Extract the [x, y] coordinate from the center of the cell holding the provided text.  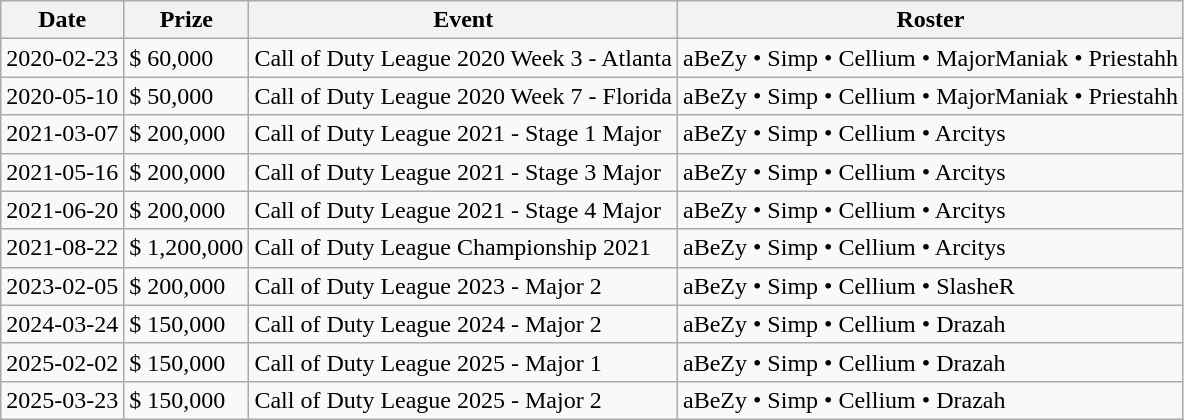
2020-05-10 [62, 96]
Call of Duty League 2020 Week 7 - Florida [464, 96]
Call of Duty League 2024 - Major 2 [464, 324]
Prize [186, 20]
2024-03-24 [62, 324]
2020-02-23 [62, 58]
Call of Duty League 2020 Week 3 - Atlanta [464, 58]
Call of Duty League 2021 - Stage 1 Major [464, 134]
2021-06-20 [62, 210]
2023-02-05 [62, 286]
$ 50,000 [186, 96]
Call of Duty League 2025 - Major 2 [464, 400]
Call of Duty League 2023 - Major 2 [464, 286]
$ 1,200,000 [186, 248]
Call of Duty League 2021 - Stage 4 Major [464, 210]
Date [62, 20]
$ 60,000 [186, 58]
2021-08-22 [62, 248]
2021-05-16 [62, 172]
Call of Duty League 2021 - Stage 3 Major [464, 172]
Event [464, 20]
2025-02-02 [62, 362]
2021-03-07 [62, 134]
Roster [930, 20]
2025-03-23 [62, 400]
aBeZy • Simp • Cellium • SlasheR [930, 286]
Call of Duty League 2025 - Major 1 [464, 362]
Call of Duty League Championship 2021 [464, 248]
